Find where the given text appears and provide that cell's center as (x, y) coordinate. 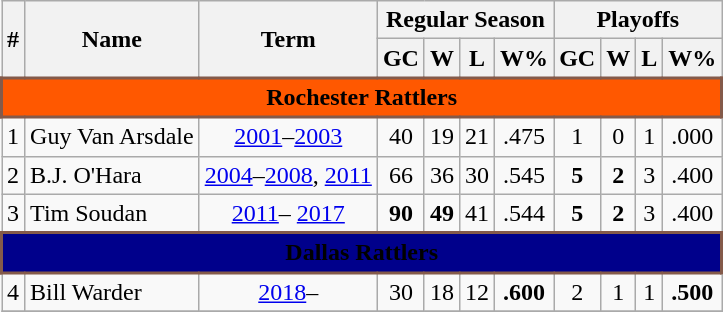
49 (442, 214)
B.J. O'Hara (112, 175)
41 (476, 214)
21 (476, 136)
2004–2008, 2011 (288, 175)
36 (442, 175)
Name (112, 40)
Term (288, 40)
40 (400, 136)
18 (442, 292)
# (14, 40)
.500 (692, 292)
Bill Warder (112, 292)
66 (400, 175)
2011– 2017 (288, 214)
Playoffs (638, 20)
.475 (524, 136)
19 (442, 136)
2001–2003 (288, 136)
.600 (524, 292)
0 (618, 136)
90 (400, 214)
4 (14, 292)
Regular Season (465, 20)
Dallas Rattlers (362, 253)
.545 (524, 175)
.000 (692, 136)
.544 (524, 214)
Tim Soudan (112, 214)
2018– (288, 292)
Rochester Rattlers (362, 98)
12 (476, 292)
Guy Van Arsdale (112, 136)
